Output the [X, Y] coordinate of the center of the cell containing the given text.  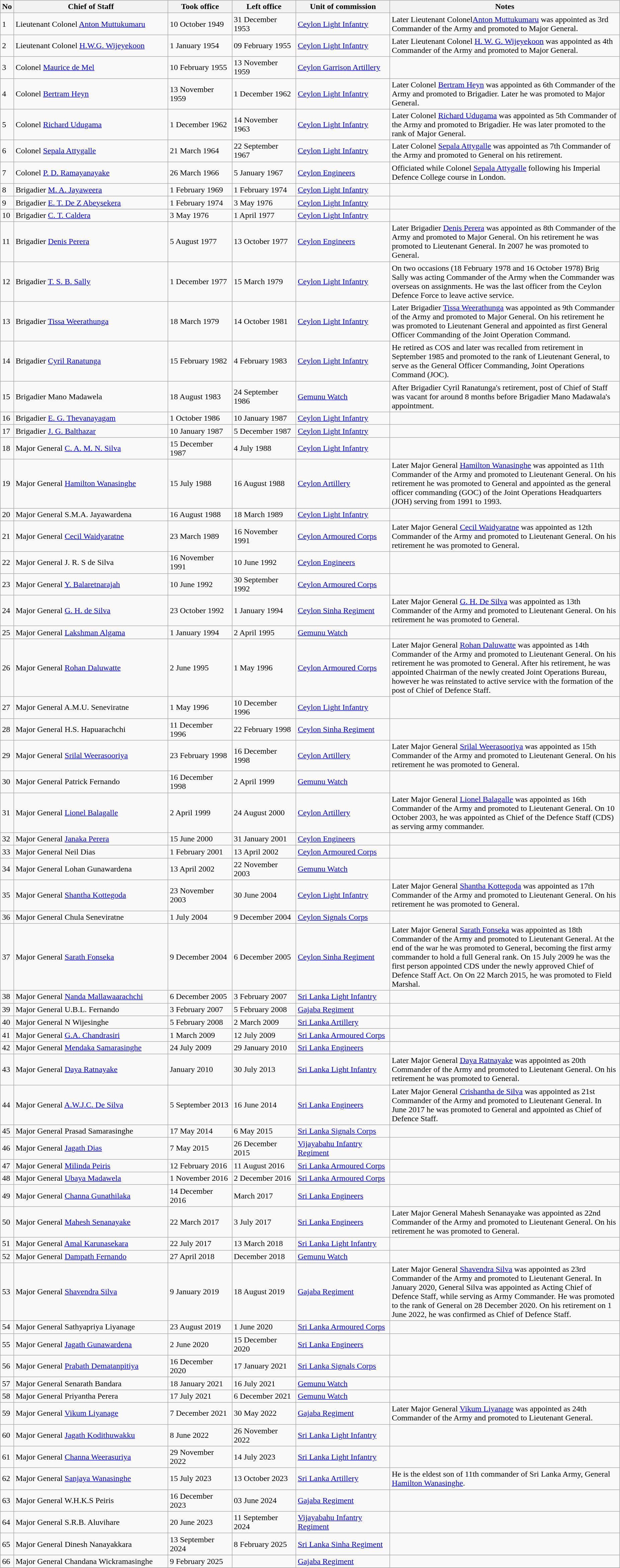
March 2017 [264, 1195]
January 2010 [200, 1069]
Major General Jagath Dias [91, 1149]
11 September 2024 [264, 1522]
2 December 2016 [264, 1178]
42 [7, 1048]
Lieutenant Colonel Anton Muttukumaru [91, 24]
Major General Milinda Peiris [91, 1166]
1 February 1969 [200, 190]
Brigadier Tissa Weerathunga [91, 321]
Major General Daya Ratnayake [91, 1069]
38 [7, 997]
He is the eldest son of 11th commander of Sri Lanka Army, General Hamilton Wanasinghe. [505, 1479]
Brigadier E. T. De Z Abeysekera [91, 202]
Major General H.S. Hapuarachchi [91, 729]
Major General Channa Gunathilaka [91, 1195]
45 [7, 1131]
54 [7, 1327]
8 [7, 190]
22 [7, 562]
Major General W.H.K.S Peiris [91, 1501]
23 October 1992 [200, 610]
Major General J. R. S de Silva [91, 562]
Major General Rohan Daluwatte [91, 667]
4 July 1988 [264, 448]
1 November 2016 [200, 1178]
14 November 1963 [264, 125]
13 October 2023 [264, 1479]
Brigadier T. S. B. Sally [91, 282]
15 December 2020 [264, 1344]
14 October 1981 [264, 321]
34 [7, 869]
23 March 1989 [200, 536]
27 April 2018 [200, 1256]
Major General Srilal Weerasooriya [91, 756]
13 [7, 321]
5 September 2013 [200, 1105]
19 [7, 484]
Major General Shantha Kottegoda [91, 895]
Major General Vikum Liyanage [91, 1413]
Colonel P. D. Ramayanayake [91, 173]
Brigadier C. T. Caldera [91, 215]
Major General A.M.U. Seneviratne [91, 708]
64 [7, 1522]
10 December 1996 [264, 708]
9 January 2019 [200, 1292]
11 [7, 242]
44 [7, 1105]
49 [7, 1195]
2 April 1995 [264, 632]
39 [7, 1009]
Colonel Bertram Heyn [91, 94]
18 August 2019 [264, 1292]
Major General Shavendra Silva [91, 1292]
Brigadier Denis Perera [91, 242]
Major General Lohan Gunawardena [91, 869]
Notes [505, 7]
10 October 1949 [200, 24]
12 February 2016 [200, 1166]
18 March 1979 [200, 321]
Major General Cecil Waidyaratne [91, 536]
15 March 1979 [264, 282]
26 December 2015 [264, 1149]
Officiated while Colonel Sepala Attygalle following his Imperial Defence College course in London. [505, 173]
Later Colonel Bertram Heyn was appointed as 6th Commander of the Army and promoted to Brigadier. Later he was promoted to Major General. [505, 94]
2 [7, 46]
1 July 2004 [200, 917]
1 March 2009 [200, 1035]
7 May 2015 [200, 1149]
36 [7, 917]
Major General Y. Balaretnarajah [91, 584]
Major General Channa Weerasuriya [91, 1457]
09 February 1955 [264, 46]
32 [7, 839]
15 June 2000 [200, 839]
15 [7, 397]
31 January 2001 [264, 839]
28 [7, 729]
Major General Priyantha Perera [91, 1396]
2 June 1995 [200, 667]
13 September 2024 [200, 1544]
Ceylon Signals Corps [343, 917]
17 January 2021 [264, 1366]
Brigadier M. A. Jayaweera [91, 190]
29 November 2022 [200, 1457]
14 December 2016 [200, 1195]
Major General Sanjaya Wanasinghe [91, 1479]
31 [7, 813]
1 June 2020 [264, 1327]
Major General Amal Karunasekara [91, 1244]
53 [7, 1292]
30 July 2013 [264, 1069]
50 [7, 1222]
5 December 1987 [264, 431]
26 March 1966 [200, 173]
Later Major General Vikum Liyanage was appointed as 24th Commander of the Army and promoted to Lieutenant General. [505, 1413]
24 September 1986 [264, 397]
26 November 2022 [264, 1435]
16 [7, 418]
Major General Hamilton Wanasinghe [91, 484]
22 November 2003 [264, 869]
3 [7, 68]
59 [7, 1413]
30 May 2022 [264, 1413]
60 [7, 1435]
2 June 2020 [200, 1344]
Brigadier Mano Madawela [91, 397]
After Brigadier Cyril Ranatunga's retirement, post of Chief of Staff was vacant for around 8 months before Brigadier Mano Madawala's appointment. [505, 397]
27 [7, 708]
6 May 2015 [264, 1131]
1 February 2001 [200, 852]
1 April 1977 [264, 215]
17 May 2014 [200, 1131]
16 December 2023 [200, 1501]
9 [7, 202]
Major General Mendaka Samarasinghe [91, 1048]
Major General Sathyapriya Liyanage [91, 1327]
8 February 2025 [264, 1544]
43 [7, 1069]
40 [7, 1022]
47 [7, 1166]
6 [7, 151]
22 July 2017 [200, 1244]
66 [7, 1561]
Major General Sarath Fonseka [91, 957]
23 August 2019 [200, 1327]
8 June 2022 [200, 1435]
21 [7, 536]
Ceylon Garrison Artillery [343, 68]
Major General Lionel Balagalle [91, 813]
10 [7, 215]
14 July 2023 [264, 1457]
Major General Nanda Mallawaarachchi [91, 997]
Chief of Staff [91, 7]
3 July 2017 [264, 1222]
62 [7, 1479]
4 [7, 94]
17 July 2021 [200, 1396]
9 February 2025 [200, 1561]
11 December 1996 [200, 729]
25 [7, 632]
Major General Jagath Kodithuwakku [91, 1435]
Major General Chula Seneviratne [91, 917]
12 [7, 282]
24 August 2000 [264, 813]
16 December 2020 [200, 1366]
14 [7, 361]
22 February 1998 [264, 729]
17 [7, 431]
52 [7, 1256]
11 August 2016 [264, 1166]
20 June 2023 [200, 1522]
56 [7, 1366]
13 March 2018 [264, 1244]
Later Lieutenant ColonelAnton Muttukumaru was appointed as 3rd Commander of the Army and promoted to Major General. [505, 24]
Major General Dinesh Nanayakkara [91, 1544]
57 [7, 1383]
No [7, 7]
7 [7, 173]
22 September 1967 [264, 151]
37 [7, 957]
18 August 1983 [200, 397]
15 December 1987 [200, 448]
Colonel Richard Udugama [91, 125]
Major General S.R.B. Aluvihare [91, 1522]
Colonel Maurice de Mel [91, 68]
Major General Neil Dias [91, 852]
Major General Patrick Fernando [91, 782]
December 2018 [264, 1256]
Major General Prasad Samarasinghe [91, 1131]
Major General G. H. de Silva [91, 610]
1 January 1954 [200, 46]
30 [7, 782]
35 [7, 895]
12 July 2009 [264, 1035]
6 December 2021 [264, 1396]
Major General U.B.L. Fernando [91, 1009]
63 [7, 1501]
20 [7, 514]
2 March 2009 [264, 1022]
24 July 2009 [200, 1048]
18 [7, 448]
23 November 2003 [200, 895]
Left office [264, 7]
5 August 1977 [200, 242]
26 [7, 667]
Major General Lakshman Algama [91, 632]
15 July 1988 [200, 484]
5 January 1967 [264, 173]
Major General Jagath Gunawardena [91, 1344]
Major General Janaka Perera [91, 839]
48 [7, 1178]
10 February 1955 [200, 68]
30 June 2004 [264, 895]
1 [7, 24]
Brigadier E. G. Thevanayagam [91, 418]
18 March 1989 [264, 514]
Major General Prabath Dematanpitiya [91, 1366]
Major General G.A. Chandrasiri [91, 1035]
03 June 2024 [264, 1501]
21 March 1964 [200, 151]
5 [7, 125]
Major General Ubaya Madawela [91, 1178]
Major General Chandana Wickramasinghe [91, 1561]
Unit of commission [343, 7]
Major General A.W.J.C. De Silva [91, 1105]
23 [7, 584]
41 [7, 1035]
29 January 2010 [264, 1048]
61 [7, 1457]
31 December 1953 [264, 24]
16 June 2014 [264, 1105]
55 [7, 1344]
4 February 1983 [264, 361]
Brigadier Cyril Ranatunga [91, 361]
Major General Mahesh Senanayake [91, 1222]
Major General C. A. M. N. Silva [91, 448]
1 December 1977 [200, 282]
Major General S.M.A. Jayawardena [91, 514]
65 [7, 1544]
Later Colonel Sepala Attygalle was appointed as 7th Commander of the Army and promoted to General on his retirement. [505, 151]
22 March 2017 [200, 1222]
13 October 1977 [264, 242]
Major General N Wijesinghe [91, 1022]
51 [7, 1244]
Took office [200, 7]
33 [7, 852]
Sri Lanka Sinha Regiment [343, 1544]
15 July 2023 [200, 1479]
46 [7, 1149]
Major General Dampath Fernando [91, 1256]
7 December 2021 [200, 1413]
30 September 1992 [264, 584]
29 [7, 756]
23 February 1998 [200, 756]
Major General Senarath Bandara [91, 1383]
18 January 2021 [200, 1383]
Colonel Sepala Attygalle [91, 151]
Lieutenant Colonel H.W.G. Wijeyekoon [91, 46]
Later Lieutenant Colonel H. W. G. Wijeyekoon was appointed as 4th Commander of the Army and promoted to Major General. [505, 46]
Brigadier J. G. Balthazar [91, 431]
58 [7, 1396]
15 February 1982 [200, 361]
1 October 1986 [200, 418]
24 [7, 610]
16 July 2021 [264, 1383]
